Detect which cell encompasses the target text, then output its (x, y) center coordinate. 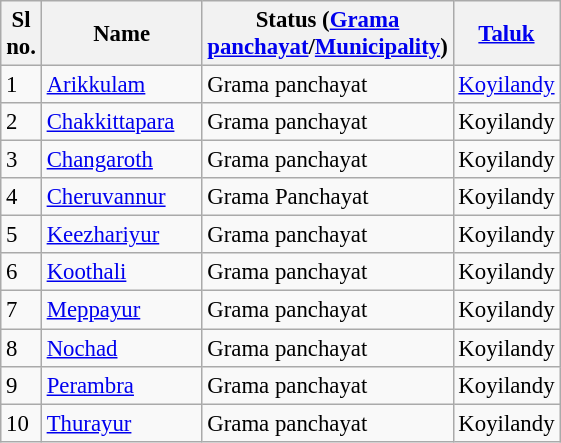
Sl no. (22, 34)
Perambra (122, 385)
Keezhariyur (122, 235)
3 (22, 160)
Status (Grama panchayat/Municipality) (328, 34)
Chakkittapara (122, 122)
8 (22, 348)
Meppayur (122, 310)
Taluk (506, 34)
4 (22, 197)
7 (22, 310)
2 (22, 122)
Koothali (122, 273)
Cheruvannur (122, 197)
10 (22, 423)
Name (122, 34)
Changaroth (122, 160)
Grama Panchayat (328, 197)
Thurayur (122, 423)
5 (22, 235)
Arikkulam (122, 85)
Nochad (122, 348)
6 (22, 273)
1 (22, 85)
9 (22, 385)
